Return the (X, Y) coordinate for the center point of the cell that contains the specified text.  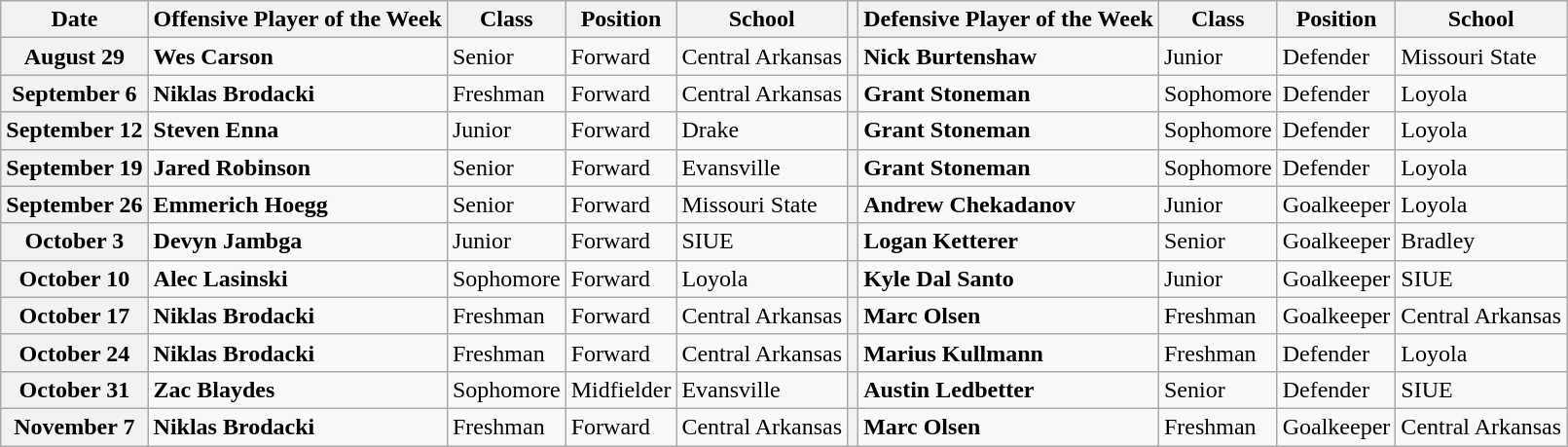
Offensive Player of the Week (298, 19)
November 7 (74, 427)
Kyle Dal Santo (1008, 279)
September 6 (74, 93)
Date (74, 19)
Nick Burtenshaw (1008, 56)
October 10 (74, 279)
Andrew Chekadanov (1008, 205)
Midfielder (621, 390)
Steven Enna (298, 130)
October 31 (74, 390)
Marius Kullmann (1008, 353)
Defensive Player of the Week (1008, 19)
September 26 (74, 205)
October 17 (74, 316)
Wes Carson (298, 56)
Emmerich Hoegg (298, 205)
Austin Ledbetter (1008, 390)
October 3 (74, 242)
October 24 (74, 353)
September 19 (74, 168)
Alec Lasinski (298, 279)
Drake (762, 130)
Zac Blaydes (298, 390)
Logan Ketterer (1008, 242)
September 12 (74, 130)
Jared Robinson (298, 168)
Bradley (1481, 242)
Devyn Jambga (298, 242)
August 29 (74, 56)
